Output the [x, y] coordinate of the center of the cell containing the given text.  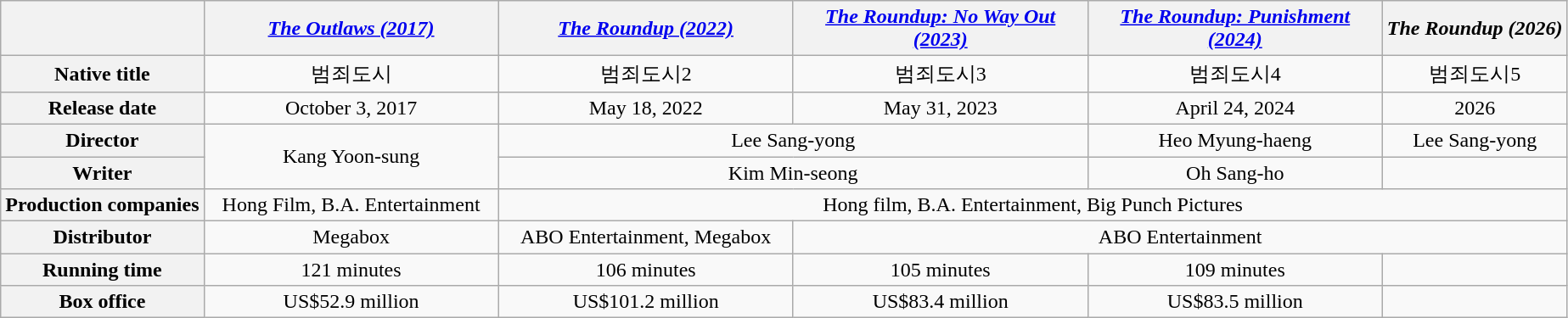
Kang Yoon-sung [351, 156]
US$101.2 million [645, 302]
범죄도시3 [941, 75]
The Roundup (2022) [645, 29]
범죄도시5 [1475, 75]
105 minutes [941, 270]
October 3, 2017 [351, 108]
Running time [102, 270]
Hong Film, B.A. Entertainment [351, 205]
April 24, 2024 [1234, 108]
May 31, 2023 [941, 108]
ABO Entertainment [1180, 237]
Native title [102, 75]
Writer [102, 172]
121 minutes [351, 270]
Heo Myung-haeng [1234, 140]
범죄도시2 [645, 75]
Kim Min-seong [793, 172]
Distributor [102, 237]
106 minutes [645, 270]
US$52.9 million [351, 302]
US$83.5 million [1234, 302]
Production companies [102, 205]
The Roundup (2026) [1475, 29]
The Roundup: No Way Out (2023) [941, 29]
범죄도시 [351, 75]
ABO Entertainment, Megabox [645, 237]
US$83.4 million [941, 302]
범죄도시4 [1234, 75]
Oh Sang-ho [1234, 172]
Box office [102, 302]
Director [102, 140]
May 18, 2022 [645, 108]
Megabox [351, 237]
The Roundup: Punishment (2024) [1234, 29]
2026 [1475, 108]
109 minutes [1234, 270]
Hong film, B.A. Entertainment, Big Punch Pictures [1032, 205]
The Outlaws (2017) [351, 29]
Release date [102, 108]
